Output the (X, Y) coordinate of the center of the cell containing the given text.  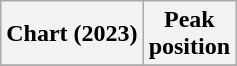
Peakposition (189, 34)
Chart (2023) (72, 34)
